Locate the cell with the specified text and output its (x, y) center coordinate. 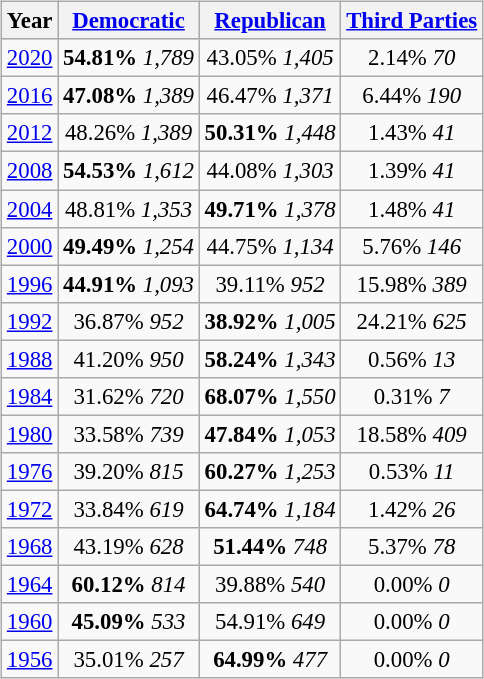
43.19% 628 (129, 547)
2.14% 70 (412, 58)
1996 (30, 284)
41.20% 950 (129, 359)
68.07% 1,550 (270, 396)
39.11% 952 (270, 284)
0.31% 7 (412, 396)
43.05% 1,405 (270, 58)
Third Parties (412, 21)
54.53% 1,612 (129, 171)
58.24% 1,343 (270, 359)
49.71% 1,378 (270, 209)
1992 (30, 321)
Year (30, 21)
54.91% 649 (270, 622)
35.01% 257 (129, 660)
64.74% 1,184 (270, 509)
33.58% 739 (129, 434)
47.84% 1,053 (270, 434)
44.91% 1,093 (129, 284)
24.21% 625 (412, 321)
2020 (30, 58)
0.56% 13 (412, 359)
1976 (30, 472)
1.42% 26 (412, 509)
2016 (30, 96)
1960 (30, 622)
1.48% 41 (412, 209)
Republican (270, 21)
2004 (30, 209)
18.58% 409 (412, 434)
44.75% 1,134 (270, 246)
44.08% 1,303 (270, 171)
Democratic (129, 21)
15.98% 389 (412, 284)
1988 (30, 359)
5.37% 78 (412, 547)
1.43% 41 (412, 133)
6.44% 190 (412, 96)
38.92% 1,005 (270, 321)
49.49% 1,254 (129, 246)
5.76% 146 (412, 246)
2008 (30, 171)
1980 (30, 434)
2000 (30, 246)
54.81% 1,789 (129, 58)
1968 (30, 547)
1984 (30, 396)
60.27% 1,253 (270, 472)
50.31% 1,448 (270, 133)
51.44% 748 (270, 547)
1964 (30, 584)
1972 (30, 509)
33.84% 619 (129, 509)
1956 (30, 660)
64.99% 477 (270, 660)
2012 (30, 133)
39.20% 815 (129, 472)
48.26% 1,389 (129, 133)
48.81% 1,353 (129, 209)
1.39% 41 (412, 171)
39.88% 540 (270, 584)
36.87% 952 (129, 321)
45.09% 533 (129, 622)
60.12% 814 (129, 584)
31.62% 720 (129, 396)
0.53% 11 (412, 472)
47.08% 1,389 (129, 96)
46.47% 1,371 (270, 96)
